Find where the given text appears and provide that cell's center as (X, Y) coordinate. 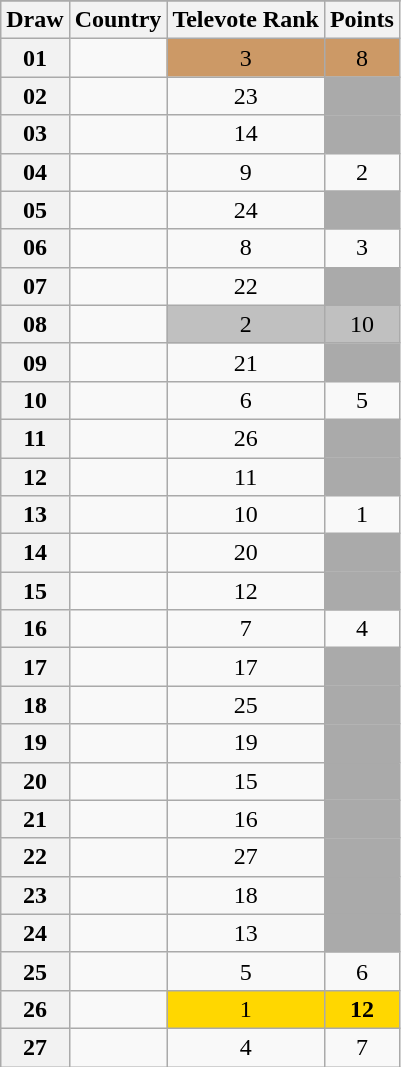
06 (35, 248)
03 (35, 134)
Country (118, 20)
09 (35, 362)
Points (362, 20)
Televote Rank (246, 20)
04 (35, 172)
08 (35, 324)
9 (246, 172)
Draw (35, 20)
07 (35, 286)
02 (35, 96)
05 (35, 210)
01 (35, 58)
